Pinpoint the cell where the given text exists, returning its [x, y] midpoint coordinate. 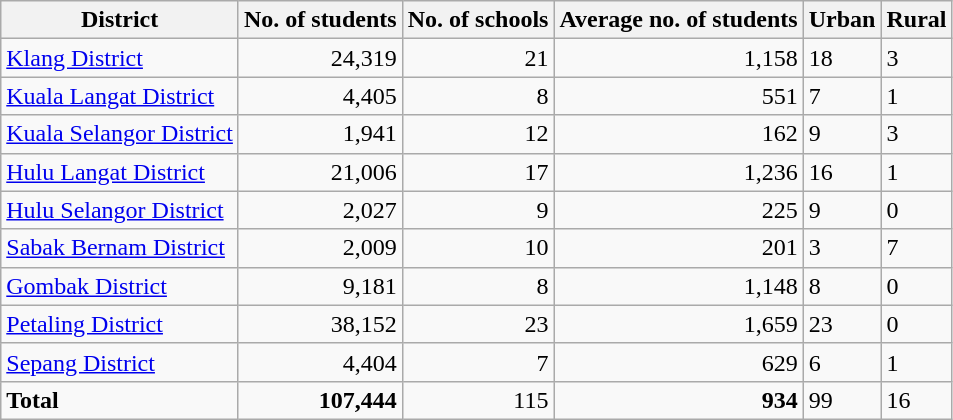
Average no. of students [678, 20]
2,009 [320, 248]
18 [842, 58]
4,404 [320, 362]
6 [842, 362]
24,319 [320, 58]
1,941 [320, 134]
99 [842, 400]
No. of schools [478, 20]
Sabak Bernam District [120, 248]
Sepang District [120, 362]
2,027 [320, 210]
Hulu Selangor District [120, 210]
21,006 [320, 172]
115 [478, 400]
934 [678, 400]
21 [478, 58]
1,659 [678, 324]
Rural [916, 20]
Petaling District [120, 324]
10 [478, 248]
Urban [842, 20]
Klang District [120, 58]
Kuala Selangor District [120, 134]
201 [678, 248]
Kuala Langat District [120, 96]
551 [678, 96]
225 [678, 210]
No. of students [320, 20]
Gombak District [120, 286]
9,181 [320, 286]
Total [120, 400]
12 [478, 134]
4,405 [320, 96]
38,152 [320, 324]
1,148 [678, 286]
162 [678, 134]
629 [678, 362]
107,444 [320, 400]
District [120, 20]
Hulu Langat District [120, 172]
17 [478, 172]
1,158 [678, 58]
1,236 [678, 172]
